Determine the (x, y) coordinate at the center of the cell enclosing the given text.  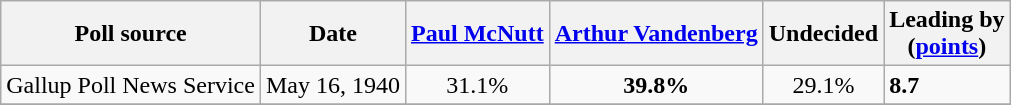
29.1% (823, 85)
Undecided (823, 34)
Arthur Vandenberg (656, 34)
Gallup Poll News Service (131, 85)
Poll source (131, 34)
39.8% (656, 85)
Paul McNutt (477, 34)
31.1% (477, 85)
8.7 (947, 85)
Date (332, 34)
May 16, 1940 (332, 85)
Leading by(points) (947, 34)
